Find where the given text appears and provide that cell's center as [x, y] coordinate. 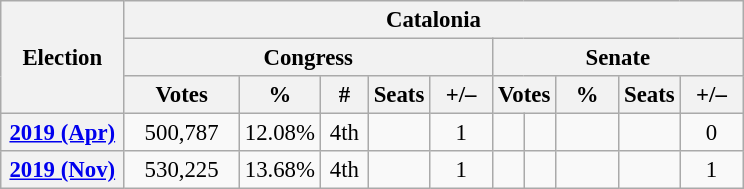
530,225 [182, 170]
# [344, 95]
Senate [618, 58]
13.68% [280, 170]
500,787 [182, 133]
Congress [308, 58]
2019 (Apr) [62, 133]
Election [62, 58]
2019 (Nov) [62, 170]
Catalonia [434, 20]
0 [712, 133]
12.08% [280, 133]
